Provide the (x, y) coordinate of the cell's center where the given text is located.  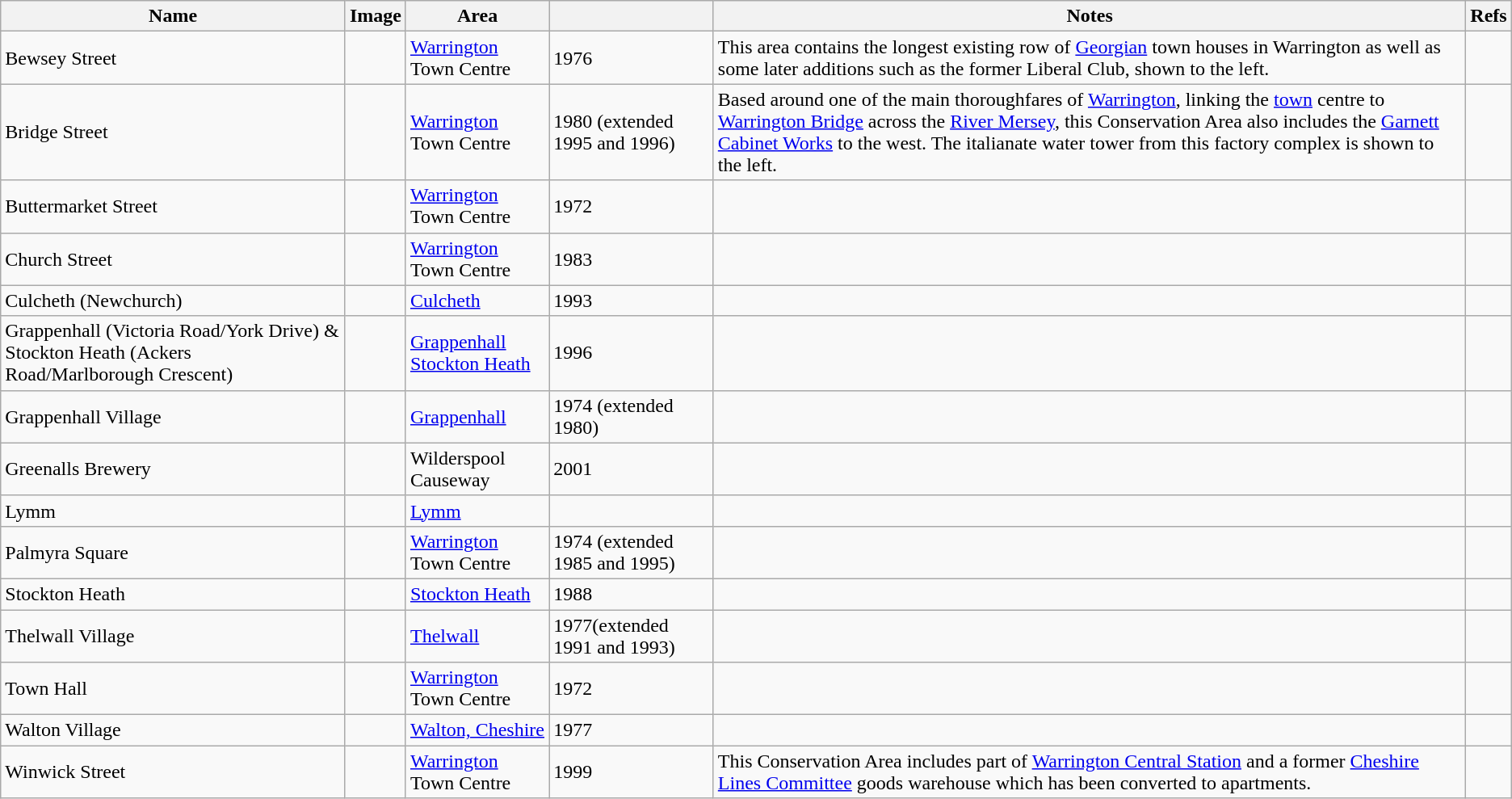
Name (173, 16)
1977(extended 1991 and 1993) (632, 635)
Grappenhall Stockton Heath (477, 353)
1976 (632, 58)
Bewsey Street (173, 58)
1980 (extended 1995 and 1996) (632, 132)
Image (375, 16)
Palmyra Square (173, 553)
Refs (1489, 16)
Culcheth (Newchurch) (173, 301)
Thelwall (477, 635)
Walton, Cheshire (477, 730)
Grappenhall (477, 417)
Culcheth (477, 301)
Winwick Street (173, 772)
Town Hall (173, 688)
Walton Village (173, 730)
Area (477, 16)
Thelwall Village (173, 635)
1974 (extended 1985 and 1995) (632, 553)
1977 (632, 730)
1999 (632, 772)
Church Street (173, 259)
1974 (extended 1980) (632, 417)
Grappenhall Village (173, 417)
Bridge Street (173, 132)
Grappenhall (Victoria Road/York Drive) & Stockton Heath (Ackers Road/Marlborough Crescent) (173, 353)
1983 (632, 259)
Buttermarket Street (173, 207)
Greenalls Brewery (173, 469)
Notes (1090, 16)
Wilderspool Causeway (477, 469)
1993 (632, 301)
1996 (632, 353)
2001 (632, 469)
1988 (632, 594)
